Scan for the cell matching the given text and deliver its (x, y) coordinate at center. 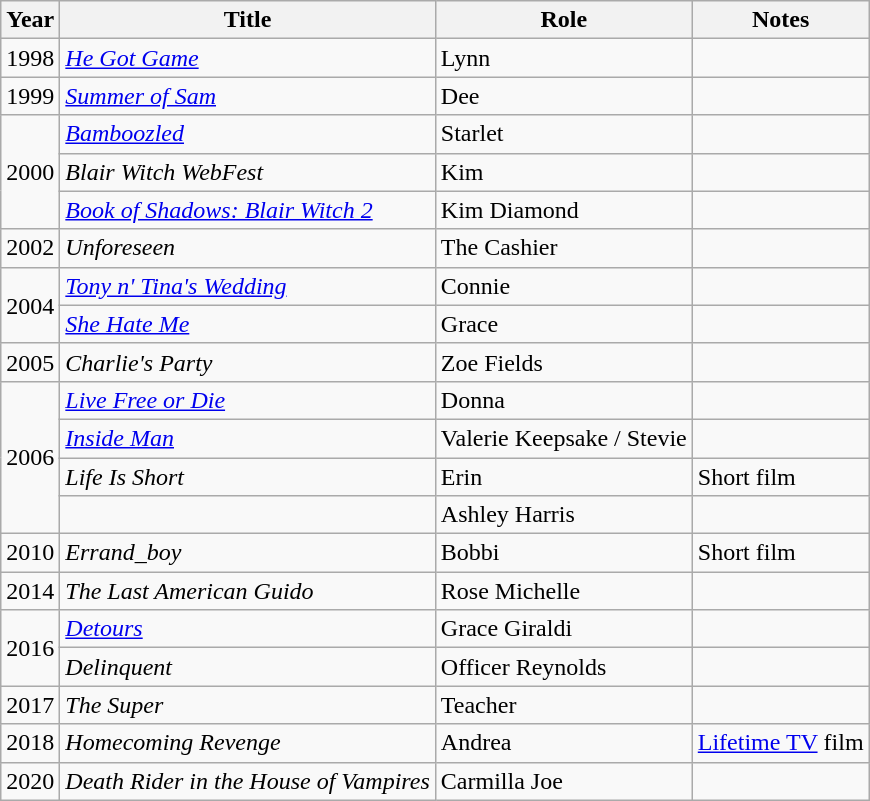
2002 (30, 248)
Andrea (564, 743)
2014 (30, 591)
2016 (30, 648)
The Cashier (564, 248)
Bamboozled (248, 134)
The Last American Guido (248, 591)
2020 (30, 781)
The Super (248, 705)
2005 (30, 362)
Dee (564, 96)
Lifetime TV film (780, 743)
Erin (564, 477)
Unforeseen (248, 248)
Life Is Short (248, 477)
2000 (30, 172)
Valerie Keepsake / Stevie (564, 438)
Kim Diamond (564, 210)
Errand_boy (248, 553)
Year (30, 20)
1998 (30, 58)
Inside Man (248, 438)
He Got Game (248, 58)
Blair Witch WebFest (248, 172)
Live Free or Die (248, 400)
Carmilla Joe (564, 781)
1999 (30, 96)
Lynn (564, 58)
Officer Reynolds (564, 667)
2006 (30, 457)
Detours (248, 629)
Bobbi (564, 553)
2018 (30, 743)
Rose Michelle (564, 591)
Starlet (564, 134)
Ashley Harris (564, 515)
Connie (564, 286)
Teacher (564, 705)
Title (248, 20)
Tony n' Tina's Wedding (248, 286)
Delinquent (248, 667)
Grace (564, 324)
Summer of Sam (248, 96)
She Hate Me (248, 324)
Homecoming Revenge (248, 743)
Grace Giraldi (564, 629)
Donna (564, 400)
2010 (30, 553)
2004 (30, 305)
Charlie's Party (248, 362)
Kim (564, 172)
Role (564, 20)
2017 (30, 705)
Notes (780, 20)
Death Rider in the House of Vampires (248, 781)
Zoe Fields (564, 362)
Book of Shadows: Blair Witch 2 (248, 210)
